Identify which cell holds the provided text, then report its [X, Y] central coordinate. 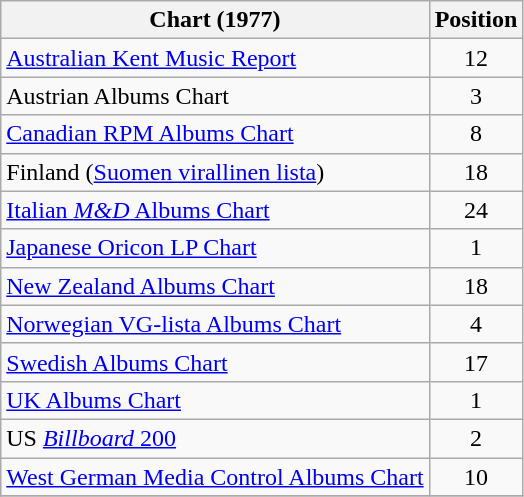
New Zealand Albums Chart [215, 286]
Position [476, 20]
12 [476, 58]
Canadian RPM Albums Chart [215, 134]
17 [476, 362]
Swedish Albums Chart [215, 362]
24 [476, 210]
Chart (1977) [215, 20]
Japanese Oricon LP Chart [215, 248]
US Billboard 200 [215, 438]
Italian M&D Albums Chart [215, 210]
3 [476, 96]
Australian Kent Music Report [215, 58]
2 [476, 438]
8 [476, 134]
UK Albums Chart [215, 400]
4 [476, 324]
10 [476, 477]
Norwegian VG-lista Albums Chart [215, 324]
Austrian Albums Chart [215, 96]
West German Media Control Albums Chart [215, 477]
Finland (Suomen virallinen lista) [215, 172]
